Locate the cell with the specified text and output its (X, Y) center coordinate. 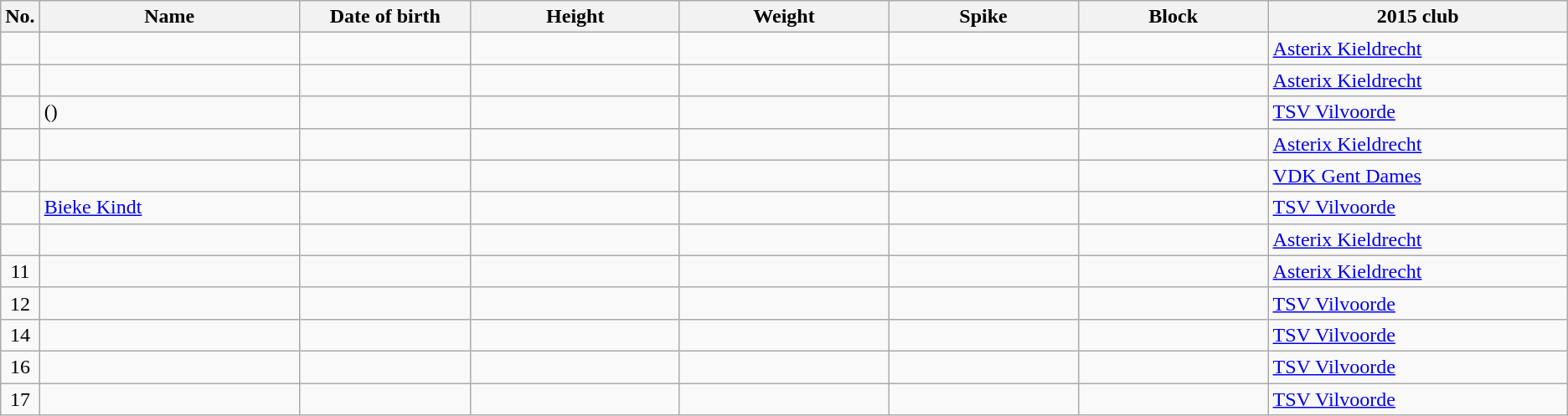
16 (20, 367)
17 (20, 399)
Block (1173, 17)
Bieke Kindt (169, 208)
No. (20, 17)
Height (575, 17)
VDK Gent Dames (1417, 176)
Spike (983, 17)
14 (20, 335)
() (169, 112)
2015 club (1417, 17)
Date of birth (385, 17)
Name (169, 17)
11 (20, 271)
12 (20, 303)
Weight (784, 17)
